Return the (X, Y) coordinate for the center point of the cell that contains the specified text.  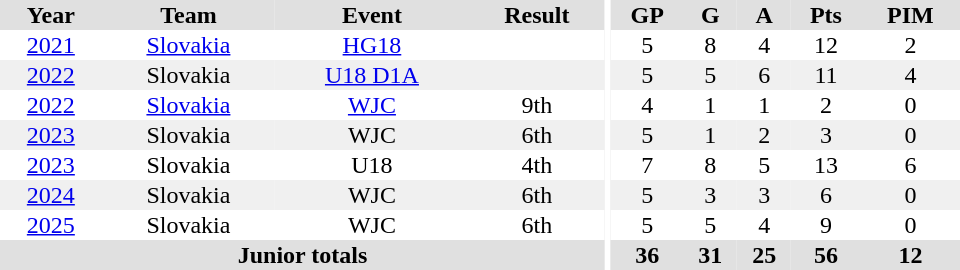
9 (826, 225)
25 (764, 255)
13 (826, 165)
U18 (372, 165)
Team (189, 15)
36 (647, 255)
2025 (51, 225)
31 (710, 255)
11 (826, 75)
Pts (826, 15)
56 (826, 255)
2024 (51, 195)
9th (537, 105)
HG18 (372, 45)
Event (372, 15)
A (764, 15)
4th (537, 165)
2021 (51, 45)
PIM (910, 15)
Result (537, 15)
7 (647, 165)
Year (51, 15)
G (710, 15)
Junior totals (302, 255)
GP (647, 15)
U18 D1A (372, 75)
